Capture the cell that displays the provided text and extract its (x, y) central coordinate. 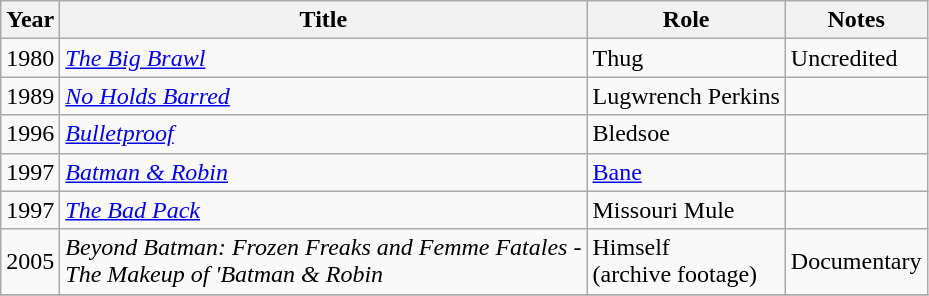
2005 (30, 262)
Himself(archive footage) (686, 262)
Bulletproof (324, 134)
Role (686, 20)
Missouri Mule (686, 210)
Documentary (856, 262)
Notes (856, 20)
No Holds Barred (324, 96)
The Big Brawl (324, 58)
Beyond Batman: Frozen Freaks and Femme Fatales - The Makeup of 'Batman & Robin (324, 262)
1980 (30, 58)
1996 (30, 134)
Year (30, 20)
Bledsoe (686, 134)
Thug (686, 58)
Uncredited (856, 58)
Batman & Robin (324, 172)
The Bad Pack (324, 210)
Lugwrench Perkins (686, 96)
1989 (30, 96)
Title (324, 20)
Bane (686, 172)
